Scan for the cell matching the given text and deliver its (x, y) coordinate at center. 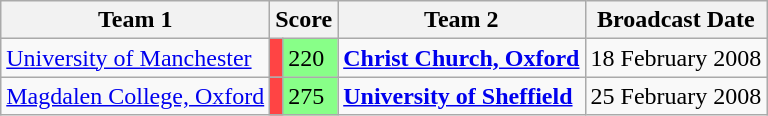
275 (310, 96)
Team 1 (136, 20)
25 February 2008 (676, 96)
University of Sheffield (462, 96)
Score (304, 20)
Magdalen College, Oxford (136, 96)
Christ Church, Oxford (462, 58)
18 February 2008 (676, 58)
Team 2 (462, 20)
University of Manchester (136, 58)
220 (310, 58)
Broadcast Date (676, 20)
